Detect which cell encompasses the target text, then output its [x, y] center coordinate. 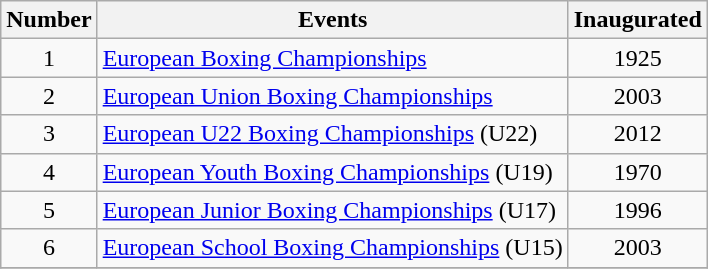
Events [332, 20]
2 [49, 96]
1 [49, 58]
European Junior Boxing Championships (U17) [332, 210]
European Youth Boxing Championships (U19) [332, 172]
European U22 Boxing Championships (U22) [332, 134]
European Union Boxing Championships [332, 96]
1970 [638, 172]
6 [49, 248]
European Boxing Championships [332, 58]
Inaugurated [638, 20]
European School Boxing Championships (U15) [332, 248]
Number [49, 20]
2012 [638, 134]
1925 [638, 58]
1996 [638, 210]
4 [49, 172]
5 [49, 210]
3 [49, 134]
